Return the (x, y) coordinate for the center point of the cell that contains the specified text.  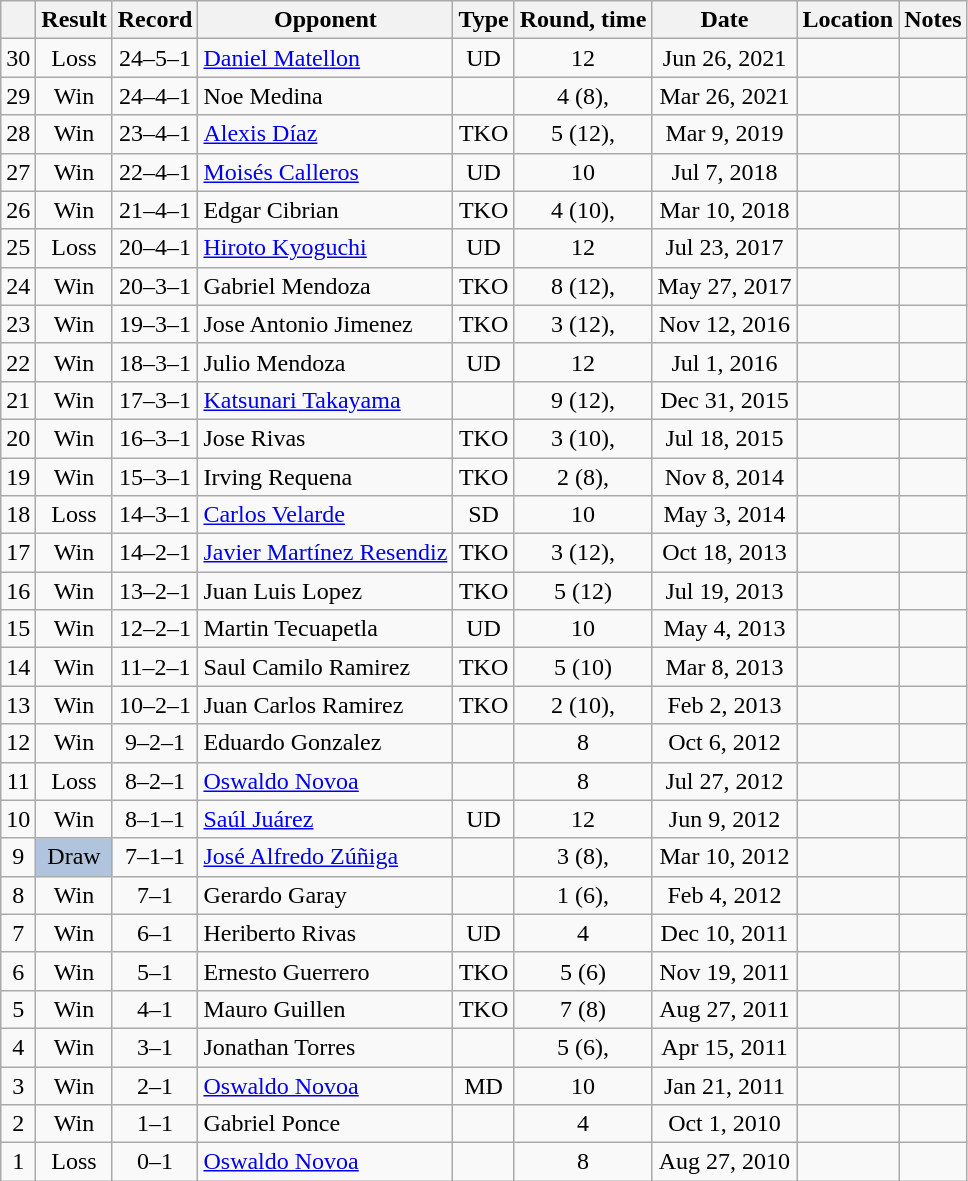
Oct 1, 2010 (724, 1124)
Jul 7, 2018 (724, 172)
5 (12), (583, 134)
4–1 (155, 1009)
16–3–1 (155, 438)
14 (18, 667)
May 27, 2017 (724, 286)
Aug 27, 2011 (724, 1009)
Julio Mendoza (326, 362)
Nov 19, 2011 (724, 971)
17 (18, 553)
Alexis Díaz (326, 134)
Katsunari Takayama (326, 400)
20–3–1 (155, 286)
3–1 (155, 1047)
Result (74, 20)
1 (18, 1162)
Round, time (583, 20)
Jan 21, 2011 (724, 1085)
13–2–1 (155, 591)
9–2–1 (155, 743)
10–2–1 (155, 705)
Carlos Velarde (326, 515)
Dec 10, 2011 (724, 933)
7–1–1 (155, 857)
14–2–1 (155, 553)
Mar 26, 2021 (724, 96)
Oct 6, 2012 (724, 743)
Apr 15, 2011 (724, 1047)
Javier Martínez Resendiz (326, 553)
José Alfredo Zúñiga (326, 857)
1 (6), (583, 895)
MD (484, 1085)
4 (8), (583, 96)
Record (155, 20)
18–3–1 (155, 362)
19–3–1 (155, 324)
7 (8) (583, 1009)
Mar 8, 2013 (724, 667)
Heriberto Rivas (326, 933)
0–1 (155, 1162)
9 (12), (583, 400)
15 (18, 629)
23 (18, 324)
24 (18, 286)
Nov 8, 2014 (724, 477)
2 (10), (583, 705)
Nov 12, 2016 (724, 324)
Jul 23, 2017 (724, 248)
Mar 10, 2018 (724, 210)
Oct 18, 2013 (724, 553)
11–2–1 (155, 667)
7 (18, 933)
Gabriel Ponce (326, 1124)
Date (724, 20)
30 (18, 58)
5 (10) (583, 667)
8 (12), (583, 286)
Jonathan Torres (326, 1047)
Type (484, 20)
Martin Tecuapetla (326, 629)
Opponent (326, 20)
19 (18, 477)
5 (6), (583, 1047)
Moisés Calleros (326, 172)
Gabriel Mendoza (326, 286)
5–1 (155, 971)
Draw (74, 857)
26 (18, 210)
Eduardo Gonzalez (326, 743)
Jul 19, 2013 (724, 591)
SD (484, 515)
3 (18, 1085)
Mar 9, 2019 (724, 134)
Noe Medina (326, 96)
May 4, 2013 (724, 629)
5 (18, 1009)
5 (6) (583, 971)
6–1 (155, 933)
Jose Antonio Jimenez (326, 324)
Notes (933, 20)
Hiroto Kyoguchi (326, 248)
21–4–1 (155, 210)
Aug 27, 2010 (724, 1162)
27 (18, 172)
Edgar Cibrian (326, 210)
22–4–1 (155, 172)
Saul Camilo Ramirez (326, 667)
5 (12) (583, 591)
Mauro Guillen (326, 1009)
Jul 27, 2012 (724, 781)
2–1 (155, 1085)
14–3–1 (155, 515)
23–4–1 (155, 134)
15–3–1 (155, 477)
20–4–1 (155, 248)
29 (18, 96)
21 (18, 400)
3 (10), (583, 438)
17–3–1 (155, 400)
Jose Rivas (326, 438)
3 (8), (583, 857)
13 (18, 705)
25 (18, 248)
20 (18, 438)
24–5–1 (155, 58)
24–4–1 (155, 96)
Jul 18, 2015 (724, 438)
Feb 4, 2012 (724, 895)
Jun 26, 2021 (724, 58)
8–2–1 (155, 781)
1–1 (155, 1124)
May 3, 2014 (724, 515)
2 (8), (583, 477)
18 (18, 515)
Juan Luis Lopez (326, 591)
Location (848, 20)
8–1–1 (155, 819)
16 (18, 591)
Jul 1, 2016 (724, 362)
Mar 10, 2012 (724, 857)
6 (18, 971)
Dec 31, 2015 (724, 400)
12–2–1 (155, 629)
Gerardo Garay (326, 895)
Daniel Matellon (326, 58)
4 (10), (583, 210)
7–1 (155, 895)
9 (18, 857)
Jun 9, 2012 (724, 819)
28 (18, 134)
Ernesto Guerrero (326, 971)
Irving Requena (326, 477)
11 (18, 781)
2 (18, 1124)
22 (18, 362)
Saúl Juárez (326, 819)
Feb 2, 2013 (724, 705)
Juan Carlos Ramirez (326, 705)
